Locate the cell with the specified text and output its (X, Y) center coordinate. 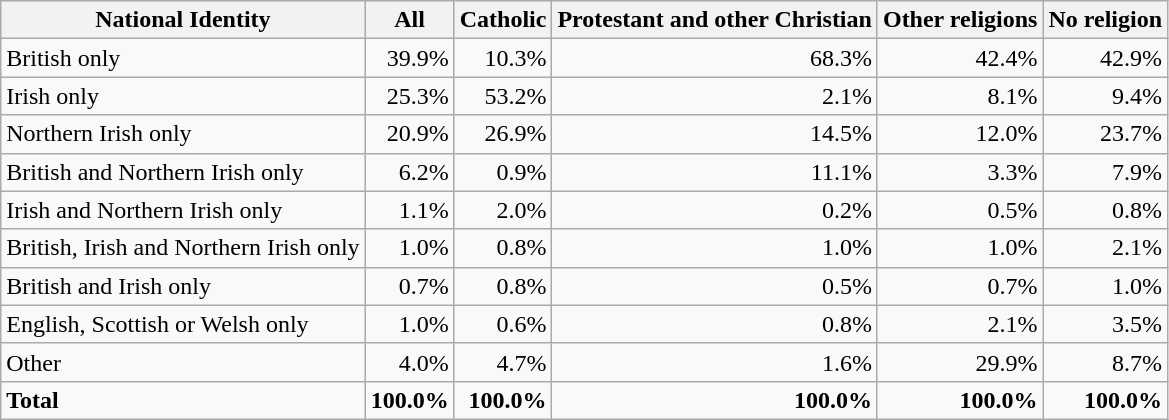
Other religions (960, 20)
English, Scottish or Welsh only (183, 324)
25.3% (410, 96)
8.7% (1106, 362)
4.0% (410, 362)
7.9% (1106, 172)
British and Northern Irish only (183, 172)
8.1% (960, 96)
68.3% (715, 58)
39.9% (410, 58)
British and Irish only (183, 286)
10.3% (503, 58)
British, Irish and Northern Irish only (183, 248)
42.4% (960, 58)
Other (183, 362)
26.9% (503, 134)
20.9% (410, 134)
42.9% (1106, 58)
All (410, 20)
0.2% (715, 210)
Protestant and other Christian (715, 20)
14.5% (715, 134)
29.9% (960, 362)
23.7% (1106, 134)
1.6% (715, 362)
3.3% (960, 172)
British only (183, 58)
4.7% (503, 362)
Irish only (183, 96)
0.9% (503, 172)
9.4% (1106, 96)
Irish and Northern Irish only (183, 210)
53.2% (503, 96)
Total (183, 400)
Northern Irish only (183, 134)
2.0% (503, 210)
3.5% (1106, 324)
Catholic (503, 20)
11.1% (715, 172)
6.2% (410, 172)
12.0% (960, 134)
No religion (1106, 20)
0.6% (503, 324)
1.1% (410, 210)
National Identity (183, 20)
